Return the (x, y) coordinate for the center point of the cell that contains the specified text.  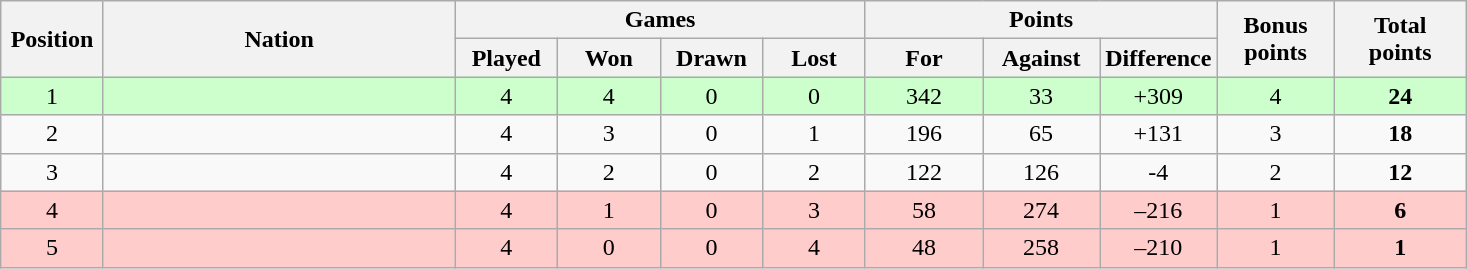
274 (1040, 210)
48 (924, 248)
58 (924, 210)
5 (52, 248)
342 (924, 96)
18 (1400, 134)
Difference (1158, 58)
Lost (814, 58)
Drawn (712, 58)
+309 (1158, 96)
+131 (1158, 134)
24 (1400, 96)
33 (1040, 96)
Totalpoints (1400, 39)
Bonuspoints (1276, 39)
–210 (1158, 248)
Nation (279, 39)
For (924, 58)
Won (610, 58)
Points (1041, 20)
196 (924, 134)
65 (1040, 134)
Games (660, 20)
Position (52, 39)
-4 (1158, 172)
Played (506, 58)
6 (1400, 210)
12 (1400, 172)
–216 (1158, 210)
258 (1040, 248)
126 (1040, 172)
Against (1040, 58)
122 (924, 172)
